Identify which cell holds the provided text, then report its (x, y) central coordinate. 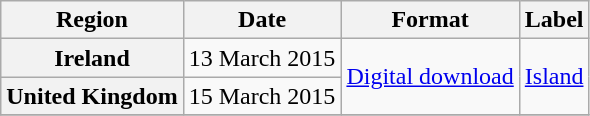
Format (430, 20)
Island (554, 77)
Region (92, 20)
15 March 2015 (262, 96)
Ireland (92, 58)
Label (554, 20)
Digital download (430, 77)
United Kingdom (92, 96)
Date (262, 20)
13 March 2015 (262, 58)
